Detect which cell encompasses the target text, then output its (X, Y) center coordinate. 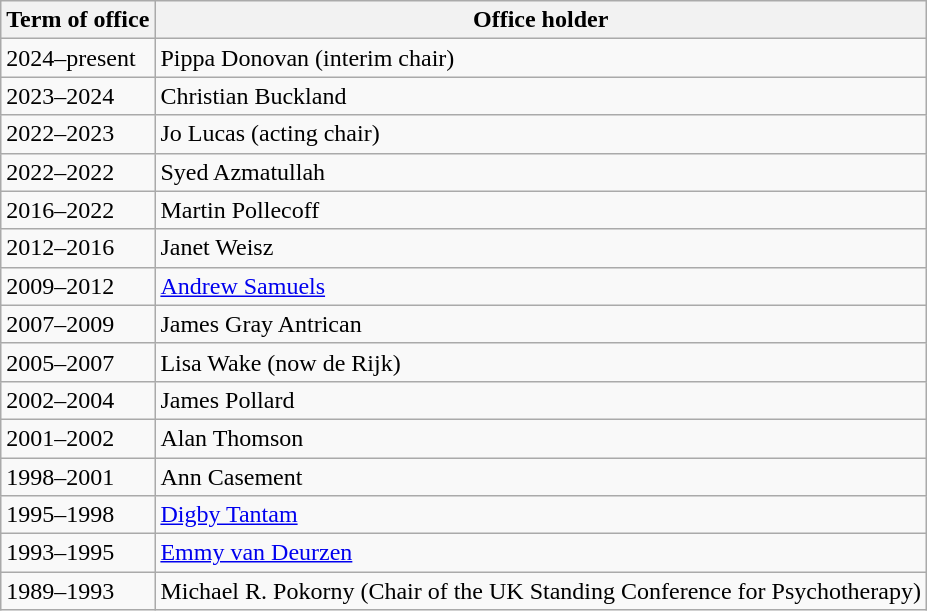
2005–2007 (78, 362)
James Gray Antrican (541, 324)
Alan Thomson (541, 438)
Jo Lucas (acting chair) (541, 134)
Michael R. Pokorny (Chair of the UK Standing Conference for Psychotherapy) (541, 591)
2022–2022 (78, 172)
1989–1993 (78, 591)
Andrew Samuels (541, 286)
Lisa Wake (now de Rijk) (541, 362)
1998–2001 (78, 477)
Office holder (541, 20)
2012–2016 (78, 248)
2002–2004 (78, 400)
2022–2023 (78, 134)
2001–2002 (78, 438)
Pippa Donovan (interim chair) (541, 58)
1993–1995 (78, 553)
2007–2009 (78, 324)
1995–1998 (78, 515)
2009–2012 (78, 286)
Ann Casement (541, 477)
2023–2024 (78, 96)
Term of office (78, 20)
Digby Tantam (541, 515)
Syed Azmatullah (541, 172)
2016–2022 (78, 210)
Christian Buckland (541, 96)
Janet Weisz (541, 248)
Emmy van Deurzen (541, 553)
Martin Pollecoff (541, 210)
James Pollard (541, 400)
2024–present (78, 58)
